Detect which cell encompasses the target text, then output its (x, y) center coordinate. 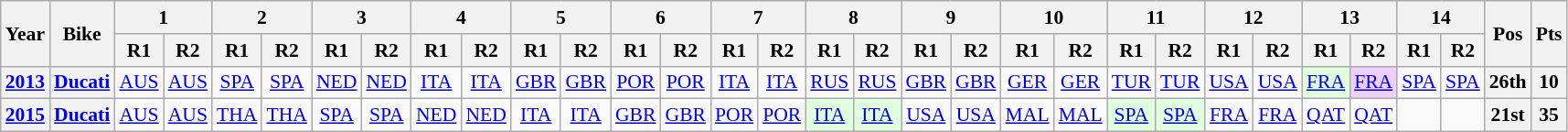
Bike (82, 33)
35 (1549, 115)
Pts (1549, 33)
21st (1509, 115)
6 (660, 17)
3 (362, 17)
Pos (1509, 33)
2 (261, 17)
9 (951, 17)
2013 (26, 82)
26th (1509, 82)
7 (758, 17)
4 (461, 17)
11 (1156, 17)
8 (853, 17)
14 (1441, 17)
2015 (26, 115)
Year (26, 33)
1 (163, 17)
5 (561, 17)
13 (1349, 17)
12 (1253, 17)
